Scan for the cell matching the given text and deliver its [x, y] coordinate at center. 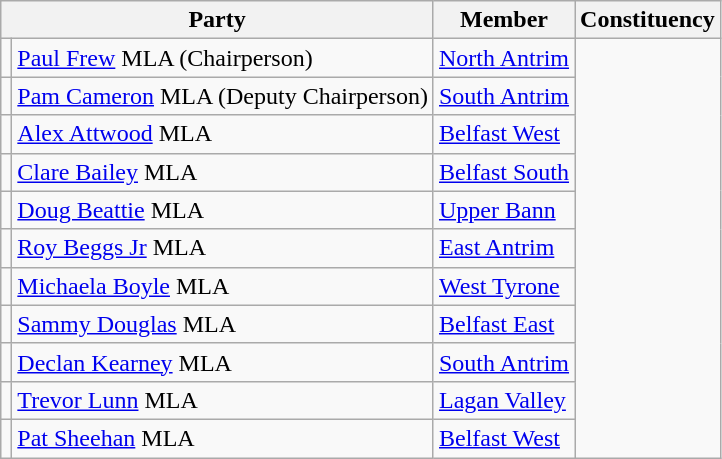
Alex Attwood MLA [223, 134]
Constituency [648, 20]
Roy Beggs Jr MLA [223, 248]
Declan Kearney MLA [223, 362]
Belfast East [504, 324]
Pat Sheehan MLA [223, 438]
Paul Frew MLA (Chairperson) [223, 58]
Sammy Douglas MLA [223, 324]
Party [218, 20]
Belfast South [504, 172]
Pam Cameron MLA (Deputy Chairperson) [223, 96]
Doug Beattie MLA [223, 210]
Trevor Lunn MLA [223, 400]
Member [504, 20]
Lagan Valley [504, 400]
West Tyrone [504, 286]
Upper Bann [504, 210]
Clare Bailey MLA [223, 172]
Michaela Boyle MLA [223, 286]
East Antrim [504, 248]
North Antrim [504, 58]
